Capture the cell that displays the provided text and extract its (X, Y) central coordinate. 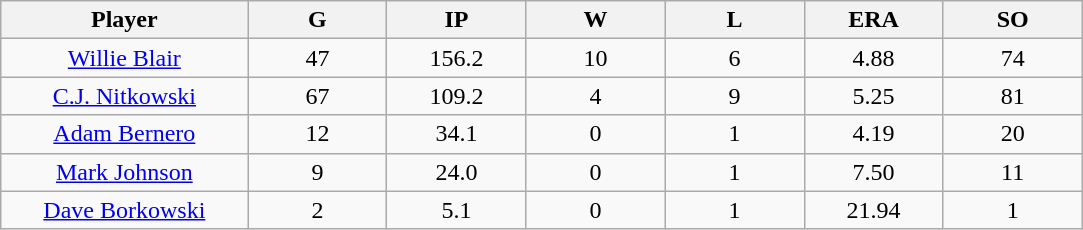
Willie Blair (124, 58)
81 (1012, 96)
47 (318, 58)
G (318, 20)
21.94 (874, 210)
ERA (874, 20)
IP (456, 20)
7.50 (874, 172)
34.1 (456, 134)
4.88 (874, 58)
4 (596, 96)
Adam Bernero (124, 134)
12 (318, 134)
24.0 (456, 172)
SO (1012, 20)
11 (1012, 172)
6 (734, 58)
109.2 (456, 96)
Dave Borkowski (124, 210)
20 (1012, 134)
Mark Johnson (124, 172)
W (596, 20)
5.1 (456, 210)
67 (318, 96)
156.2 (456, 58)
C.J. Nitkowski (124, 96)
L (734, 20)
2 (318, 210)
4.19 (874, 134)
10 (596, 58)
5.25 (874, 96)
74 (1012, 58)
Player (124, 20)
